Return the [x, y] coordinate for the center point of the cell that contains the specified text.  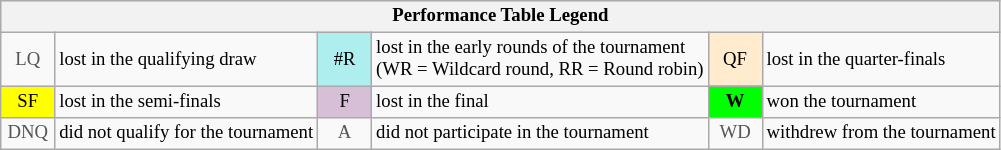
lost in the semi-finals [186, 102]
W [735, 102]
lost in the quarter-finals [881, 60]
Performance Table Legend [500, 16]
QF [735, 60]
#R [345, 60]
A [345, 134]
did not qualify for the tournament [186, 134]
WD [735, 134]
DNQ [28, 134]
lost in the final [540, 102]
lost in the early rounds of the tournament(WR = Wildcard round, RR = Round robin) [540, 60]
lost in the qualifying draw [186, 60]
SF [28, 102]
did not participate in the tournament [540, 134]
LQ [28, 60]
F [345, 102]
withdrew from the tournament [881, 134]
won the tournament [881, 102]
